Extract the [X, Y] coordinate from the center of the cell holding the provided text.  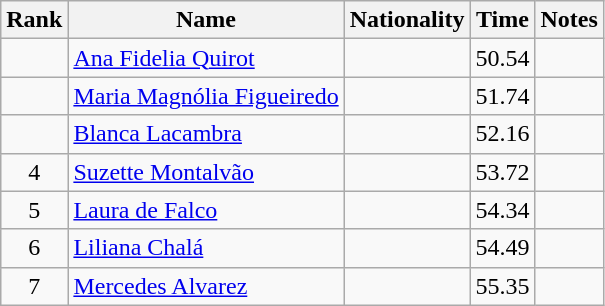
7 [34, 286]
Liliana Chalá [206, 248]
54.34 [502, 210]
Time [502, 20]
Blanca Lacambra [206, 134]
6 [34, 248]
55.35 [502, 286]
52.16 [502, 134]
5 [34, 210]
50.54 [502, 58]
51.74 [502, 96]
Maria Magnólia Figueiredo [206, 96]
Nationality [407, 20]
Mercedes Alvarez [206, 286]
4 [34, 172]
Name [206, 20]
Rank [34, 20]
53.72 [502, 172]
54.49 [502, 248]
Suzette Montalvão [206, 172]
Laura de Falco [206, 210]
Ana Fidelia Quirot [206, 58]
Notes [569, 20]
